Return [X, Y] of the center of cell containing provided text 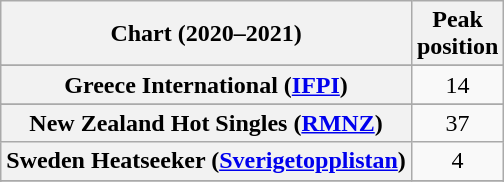
Sweden Heatseeker (Sverigetopplistan) [206, 161]
Greece International (IFPI) [206, 85]
4 [457, 161]
37 [457, 123]
New Zealand Hot Singles (RMNZ) [206, 123]
14 [457, 85]
Chart (2020–2021) [206, 34]
Peakposition [457, 34]
